Detect which cell encompasses the target text, then output its (X, Y) center coordinate. 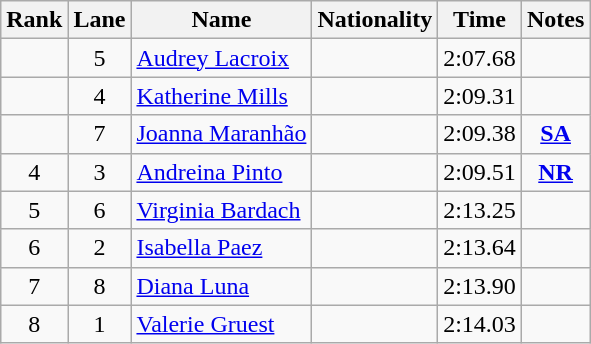
2:13.64 (480, 248)
SA (555, 134)
NR (555, 172)
Audrey Lacroix (222, 58)
Lane (100, 20)
2:07.68 (480, 58)
3 (100, 172)
Nationality (375, 20)
2 (100, 248)
2:13.90 (480, 286)
Time (480, 20)
2:09.38 (480, 134)
1 (100, 324)
2:13.25 (480, 210)
2:09.31 (480, 96)
Name (222, 20)
Valerie Gruest (222, 324)
Diana Luna (222, 286)
Andreina Pinto (222, 172)
Virginia Bardach (222, 210)
Notes (555, 20)
Isabella Paez (222, 248)
Joanna Maranhão (222, 134)
2:09.51 (480, 172)
Rank (34, 20)
2:14.03 (480, 324)
Katherine Mills (222, 96)
